Return (X, Y) of the center of cell containing provided text 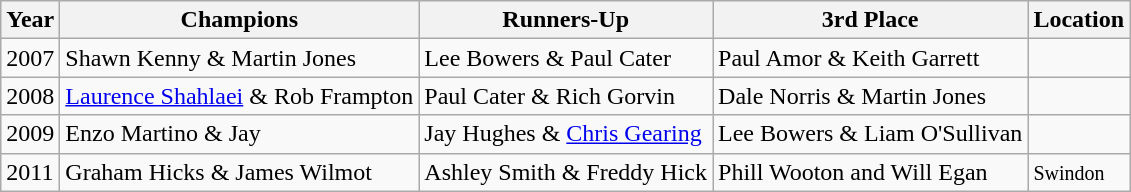
Paul Cater & Rich Gorvin (566, 96)
Phill Wooton and Will Egan (870, 172)
Shawn Kenny & Martin Jones (240, 58)
Champions (240, 20)
Graham Hicks & James Wilmot (240, 172)
2008 (30, 96)
2009 (30, 134)
2011 (30, 172)
Location (1079, 20)
Runners-Up (566, 20)
Laurence Shahlaei & Rob Frampton (240, 96)
Lee Bowers & Liam O'Sullivan (870, 134)
Ashley Smith & Freddy Hick (566, 172)
Jay Hughes & Chris Gearing (566, 134)
Enzo Martino & Jay (240, 134)
Paul Amor & Keith Garrett (870, 58)
3rd Place (870, 20)
Dale Norris & Martin Jones (870, 96)
Swindon (1079, 172)
2007 (30, 58)
Year (30, 20)
Lee Bowers & Paul Cater (566, 58)
